Provide the (x, y) coordinate of the cell's center where the given text is located.  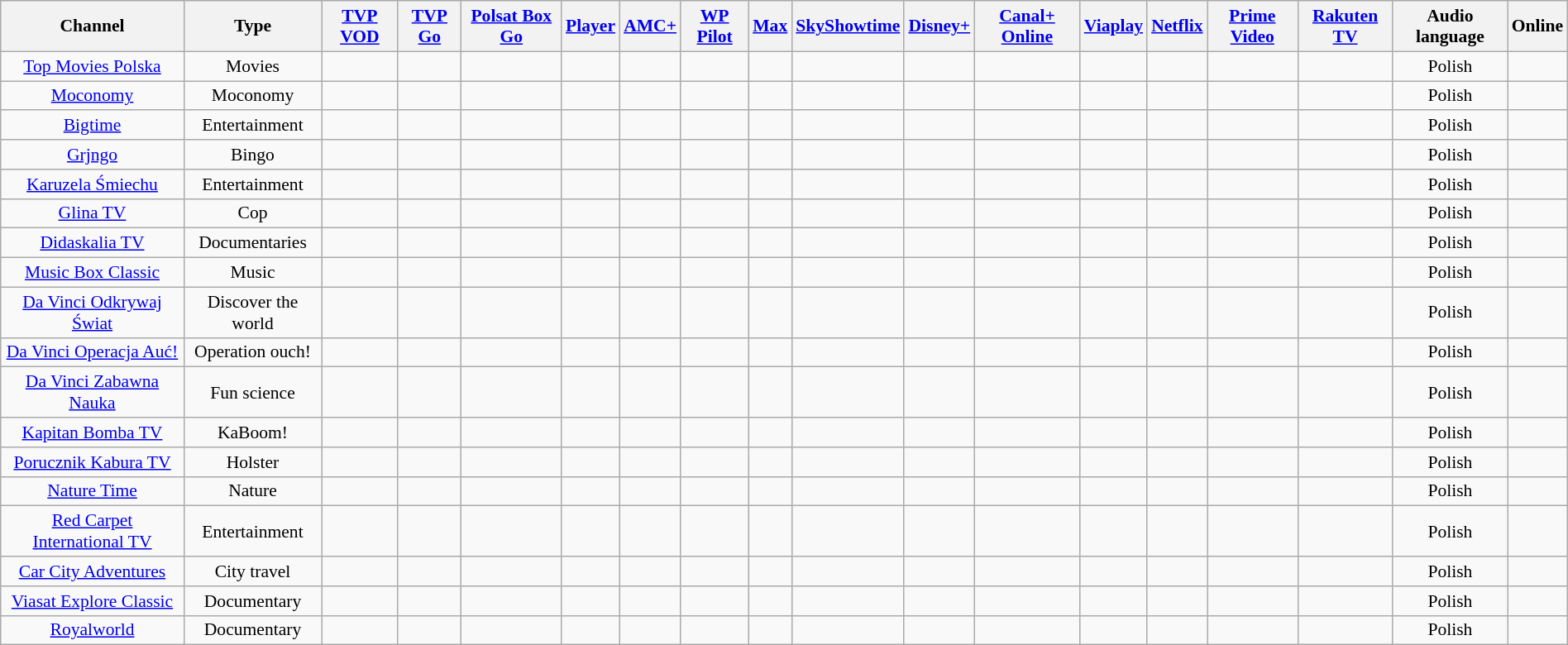
Royalworld (93, 630)
Top Movies Polska (93, 66)
Type (252, 26)
Da Vinci Odkrywaj Świat (93, 313)
Disney+ (939, 26)
Channel (93, 26)
Documentaries (252, 243)
Karuzela Śmiechu (93, 184)
Music (252, 273)
Operation ouch! (252, 352)
Polsat Box Go (511, 26)
KaBoom! (252, 432)
Da Vinci Operacja Auć! (93, 352)
Kapitan Bomba TV (93, 432)
Rakuten TV (1345, 26)
SkyShowtime (848, 26)
Bingo (252, 155)
Didaskalia TV (93, 243)
Canal+ Online (1027, 26)
Music Box Classic (93, 273)
TVP Go (429, 26)
Grjngo (93, 155)
Da Vinci Zabawna Nauka (93, 392)
Online (1538, 26)
Viasat Explore Classic (93, 601)
Movies (252, 66)
Max (770, 26)
TVP VOD (360, 26)
Player (590, 26)
Discover the world (252, 313)
Netflix (1177, 26)
Porucznik Kabura TV (93, 462)
Cop (252, 213)
Nature Time (93, 491)
WP Pilot (715, 26)
Glina TV (93, 213)
City travel (252, 571)
Audio language (1451, 26)
Car City Adventures (93, 571)
Prime Video (1252, 26)
Fun science (252, 392)
Bigtime (93, 126)
AMC+ (650, 26)
Holster (252, 462)
Viaplay (1113, 26)
Nature (252, 491)
Red Carpet International TV (93, 531)
